Pinpoint the cell where the given text exists, returning its (x, y) midpoint coordinate. 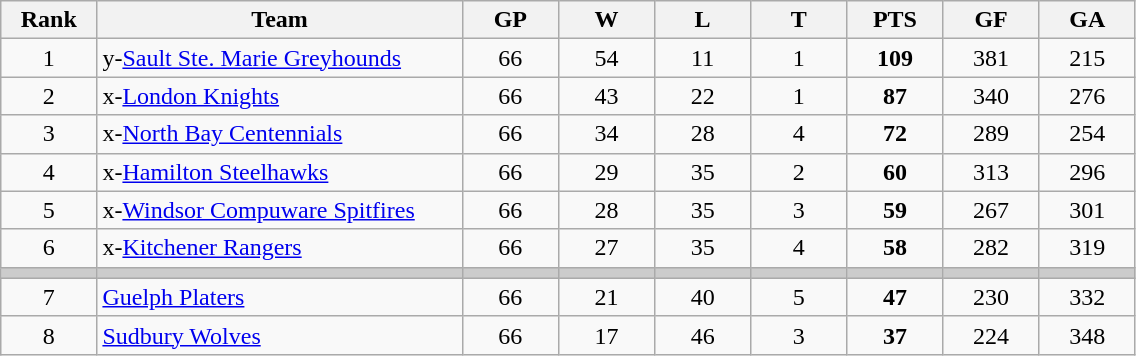
GA (1087, 20)
21 (606, 297)
276 (1087, 96)
8 (49, 335)
x-Windsor Compuware Spitfires (280, 210)
254 (1087, 134)
40 (703, 297)
27 (606, 248)
Team (280, 20)
54 (606, 58)
332 (1087, 297)
7 (49, 297)
x-Kitchener Rangers (280, 248)
x-London Knights (280, 96)
6 (49, 248)
60 (895, 172)
340 (991, 96)
34 (606, 134)
Guelph Platers (280, 297)
Sudbury Wolves (280, 335)
11 (703, 58)
267 (991, 210)
215 (1087, 58)
29 (606, 172)
GF (991, 20)
L (703, 20)
224 (991, 335)
W (606, 20)
319 (1087, 248)
87 (895, 96)
y-Sault Ste. Marie Greyhounds (280, 58)
T (799, 20)
17 (606, 335)
58 (895, 248)
x-North Bay Centennials (280, 134)
Rank (49, 20)
381 (991, 58)
GP (510, 20)
109 (895, 58)
PTS (895, 20)
282 (991, 248)
x-Hamilton Steelhawks (280, 172)
72 (895, 134)
59 (895, 210)
289 (991, 134)
37 (895, 335)
296 (1087, 172)
47 (895, 297)
313 (991, 172)
22 (703, 96)
43 (606, 96)
301 (1087, 210)
348 (1087, 335)
46 (703, 335)
230 (991, 297)
